Determine the (X, Y) coordinate at the center of the cell enclosing the given text.  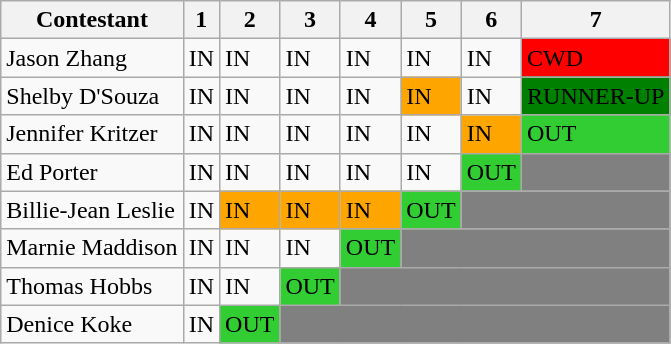
3 (310, 20)
2 (250, 20)
1 (201, 20)
Billie-Jean Leslie (92, 210)
RUNNER-UP (596, 96)
Marnie Maddison (92, 248)
6 (491, 20)
Shelby D'Souza (92, 96)
Contestant (92, 20)
Thomas Hobbs (92, 286)
CWD (596, 58)
Denice Koke (92, 324)
7 (596, 20)
Jason Zhang (92, 58)
Jennifer Kritzer (92, 134)
Ed Porter (92, 172)
5 (431, 20)
4 (370, 20)
